Detect which cell encompasses the target text, then output its [X, Y] center coordinate. 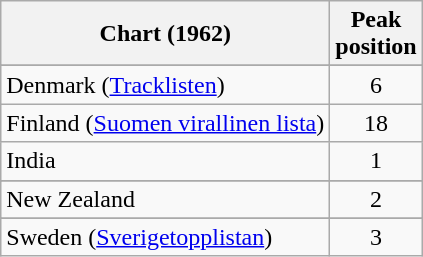
18 [376, 123]
Chart (1962) [166, 34]
Sweden (Sverigetopplistan) [166, 237]
Denmark (Tracklisten) [166, 85]
Finland (Suomen virallinen lista) [166, 123]
6 [376, 85]
New Zealand [166, 199]
India [166, 161]
Peakposition [376, 34]
2 [376, 199]
3 [376, 237]
1 [376, 161]
